Determine the [x, y] coordinate at the center of the cell enclosing the given text.  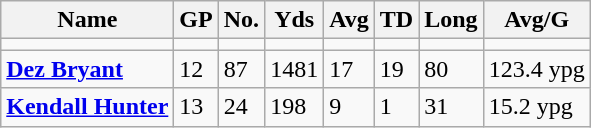
31 [451, 107]
12 [196, 69]
24 [241, 107]
No. [241, 20]
1 [396, 107]
Avg/G [536, 20]
9 [350, 107]
Name [88, 20]
123.4 ypg [536, 69]
17 [350, 69]
87 [241, 69]
Dez Bryant [88, 69]
Kendall Hunter [88, 107]
TD [396, 20]
80 [451, 69]
Yds [294, 20]
19 [396, 69]
15.2 ypg [536, 107]
13 [196, 107]
198 [294, 107]
Long [451, 20]
Avg [350, 20]
1481 [294, 69]
GP [196, 20]
